Identify which cell holds the provided text, then report its (X, Y) central coordinate. 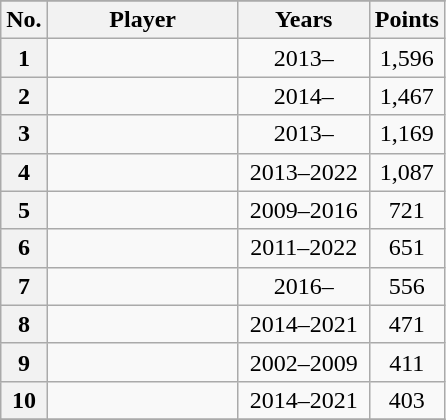
2 (24, 96)
1,087 (406, 172)
2002–2009 (304, 362)
8 (24, 324)
2014– (304, 96)
10 (24, 400)
Years (304, 20)
556 (406, 286)
4 (24, 172)
1 (24, 58)
9 (24, 362)
3 (24, 134)
Points (406, 20)
6 (24, 248)
2011–2022 (304, 248)
1,596 (406, 58)
1,169 (406, 134)
2009–2016 (304, 210)
471 (406, 324)
No. (24, 20)
651 (406, 248)
411 (406, 362)
721 (406, 210)
Player (142, 20)
5 (24, 210)
2013–2022 (304, 172)
2016– (304, 286)
7 (24, 286)
1,467 (406, 96)
403 (406, 400)
